Determine the [x, y] coordinate at the center of the cell enclosing the given text.  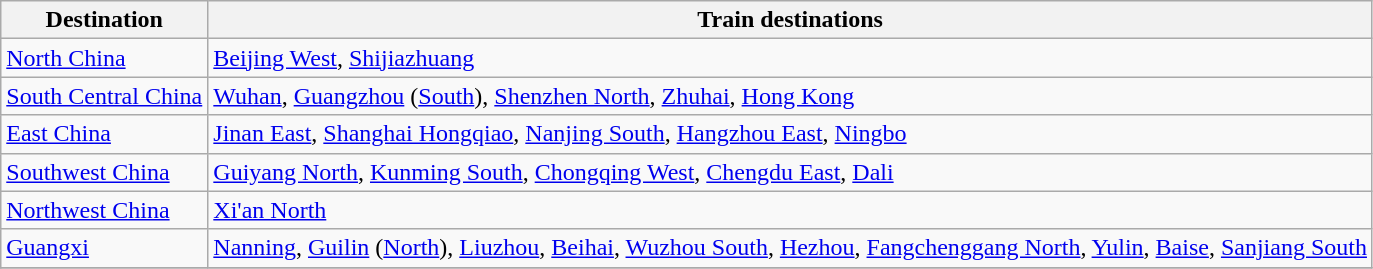
Destination [104, 20]
Xi'an North [790, 210]
Guangxi [104, 248]
Jinan East, Shanghai Hongqiao, Nanjing South, Hangzhou East, Ningbo [790, 134]
South Central China [104, 96]
Southwest China [104, 172]
Beijing West, Shijiazhuang [790, 58]
Wuhan, Guangzhou (South), Shenzhen North, Zhuhai, Hong Kong [790, 96]
Nanning, Guilin (North), Liuzhou, Beihai, Wuzhou South, Hezhou, Fangchenggang North, Yulin, Baise, Sanjiang South [790, 248]
East China [104, 134]
Guiyang North, Kunming South, Chongqing West, Chengdu East, Dali [790, 172]
Northwest China [104, 210]
Train destinations [790, 20]
North China [104, 58]
